Detect which cell encompasses the target text, then output its [x, y] center coordinate. 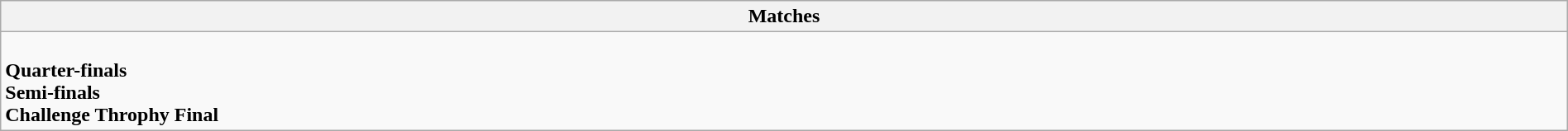
Quarter-finals Semi-finals Challenge Throphy Final [784, 81]
Matches [784, 16]
